Return the [x, y] coordinate for the center point of the cell that contains the specified text.  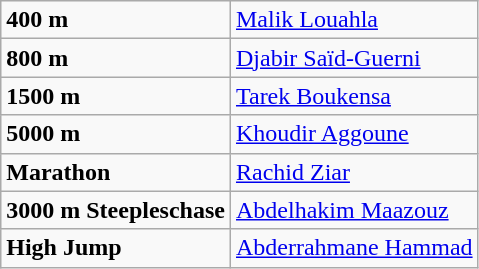
Marathon [116, 172]
Djabir Saïd-Guerni [354, 58]
Khoudir Aggoune [354, 134]
3000 m Steepleschase [116, 210]
High Jump [116, 248]
5000 m [116, 134]
Rachid Ziar [354, 172]
Tarek Boukensa [354, 96]
Malik Louahla [354, 20]
Abderrahmane Hammad [354, 248]
1500 m [116, 96]
Abdelhakim Maazouz [354, 210]
800 m [116, 58]
400 m [116, 20]
